Find where the given text appears and provide that cell's center as (x, y) coordinate. 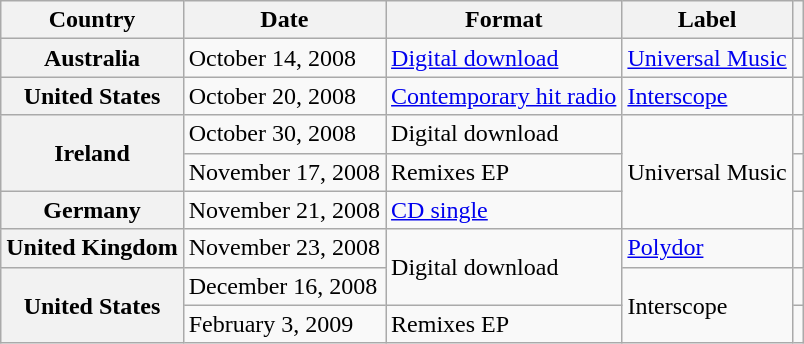
November 23, 2008 (284, 248)
October 14, 2008 (284, 58)
February 3, 2009 (284, 324)
Australia (92, 58)
Format (504, 20)
October 30, 2008 (284, 134)
United Kingdom (92, 248)
October 20, 2008 (284, 96)
Germany (92, 210)
Polydor (707, 248)
December 16, 2008 (284, 286)
November 21, 2008 (284, 210)
Country (92, 20)
Contemporary hit radio (504, 96)
Date (284, 20)
Label (707, 20)
Ireland (92, 153)
November 17, 2008 (284, 172)
CD single (504, 210)
